Identify which cell holds the provided text, then report its (x, y) central coordinate. 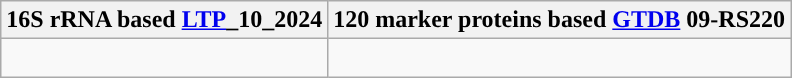
16S rRNA based LTP_10_2024 (164, 20)
120 marker proteins based GTDB 09-RS220 (560, 20)
